Extract the (X, Y) coordinate from the center of the cell holding the provided text.  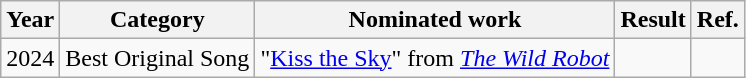
Nominated work (435, 20)
2024 (30, 58)
"Kiss the Sky" from The Wild Robot (435, 58)
Result (653, 20)
Category (158, 20)
Year (30, 20)
Ref. (718, 20)
Best Original Song (158, 58)
